Scan for the cell matching the given text and deliver its [X, Y] coordinate at center. 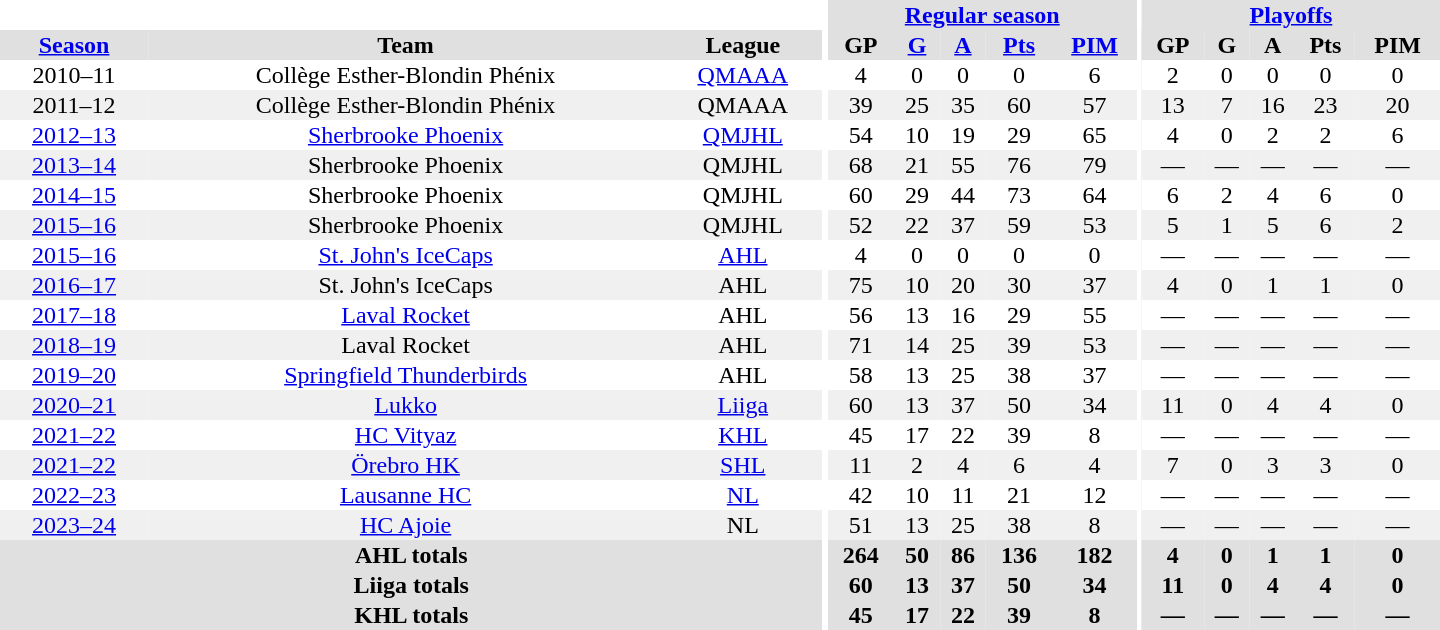
2022–23 [74, 495]
75 [861, 285]
SHL [742, 465]
2020–21 [74, 405]
56 [861, 315]
AHL totals [412, 555]
79 [1094, 165]
30 [1019, 285]
54 [861, 135]
Springfield Thunderbirds [406, 375]
2017–18 [74, 315]
136 [1019, 555]
2019–20 [74, 375]
HC Vityaz [406, 435]
42 [861, 495]
73 [1019, 195]
Lukko [406, 405]
23 [1326, 105]
76 [1019, 165]
KHL totals [412, 615]
Playoffs [1291, 15]
Team [406, 45]
2023–24 [74, 525]
2014–15 [74, 195]
League [742, 45]
Regular season [982, 15]
64 [1094, 195]
Örebro HK [406, 465]
2018–19 [74, 345]
14 [917, 345]
52 [861, 225]
19 [963, 135]
Lausanne HC [406, 495]
44 [963, 195]
Liiga totals [412, 585]
35 [963, 105]
Liiga [742, 405]
2012–13 [74, 135]
58 [861, 375]
264 [861, 555]
182 [1094, 555]
Season [74, 45]
51 [861, 525]
12 [1094, 495]
57 [1094, 105]
68 [861, 165]
2010–11 [74, 75]
2013–14 [74, 165]
59 [1019, 225]
86 [963, 555]
2011–12 [74, 105]
71 [861, 345]
HC Ajoie [406, 525]
2016–17 [74, 285]
65 [1094, 135]
KHL [742, 435]
